Extract the (X, Y) coordinate from the center of the cell holding the provided text.  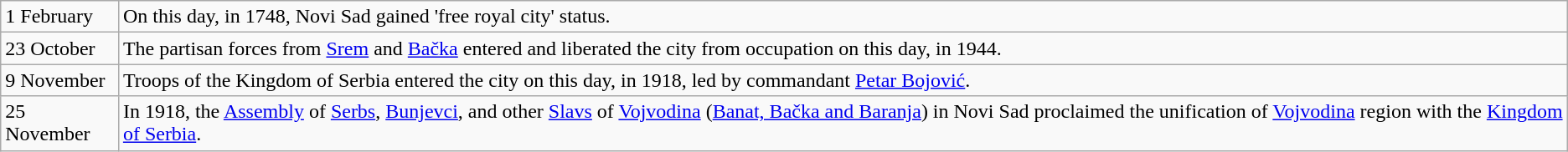
23 October (60, 48)
25 November (60, 124)
On this day, in 1748, Novi Sad gained 'free royal city' status. (843, 17)
The partisan forces from Srem and Bačka entered and liberated the city from occupation on this day, in 1944. (843, 48)
1 February (60, 17)
9 November (60, 80)
Troops of the Kingdom of Serbia entered the city on this day, in 1918, led by commandant Petar Bojović. (843, 80)
